For the text-containing cell, return its midpoint in [x, y] coordinate format. 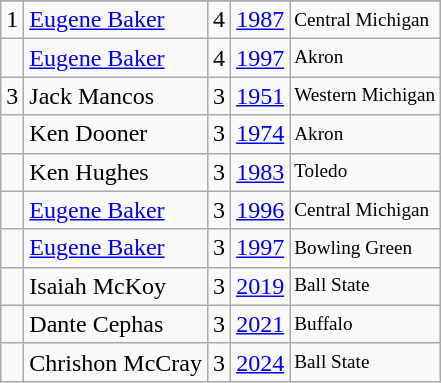
1987 [260, 20]
Isaiah McKoy [116, 286]
Bowling Green [365, 248]
Toledo [365, 172]
Ken Dooner [116, 134]
Western Michigan [365, 96]
Jack Mancos [116, 96]
1951 [260, 96]
2019 [260, 286]
2021 [260, 324]
1 [12, 20]
Ken Hughes [116, 172]
1996 [260, 210]
1974 [260, 134]
Chrishon McCray [116, 362]
2024 [260, 362]
1983 [260, 172]
Buffalo [365, 324]
Dante Cephas [116, 324]
